Provide the (x, y) coordinate of the cell's center where the given text is located.  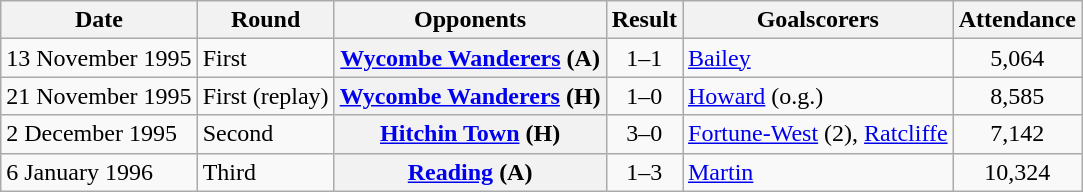
6 January 1996 (99, 172)
Goalscorers (818, 20)
Bailey (818, 58)
Wycombe Wanderers (A) (470, 58)
2 December 1995 (99, 134)
Round (266, 20)
Reading (A) (470, 172)
1–3 (644, 172)
First (266, 58)
Date (99, 20)
Howard (o.g.) (818, 96)
3–0 (644, 134)
Result (644, 20)
8,585 (1017, 96)
1–0 (644, 96)
Hitchin Town (H) (470, 134)
Second (266, 134)
First (replay) (266, 96)
5,064 (1017, 58)
13 November 1995 (99, 58)
Fortune-West (2), Ratcliffe (818, 134)
21 November 1995 (99, 96)
10,324 (1017, 172)
1–1 (644, 58)
Martin (818, 172)
Wycombe Wanderers (H) (470, 96)
7,142 (1017, 134)
Opponents (470, 20)
Third (266, 172)
Attendance (1017, 20)
